For the text-containing cell, return its midpoint in [X, Y] coordinate format. 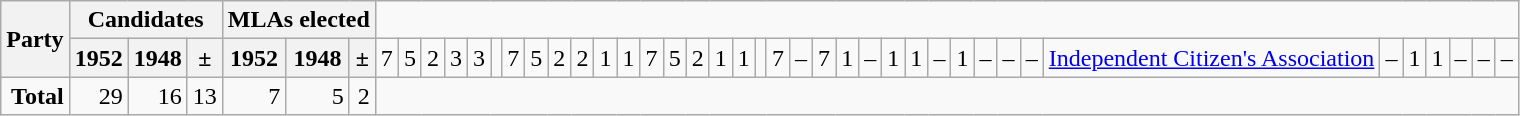
Candidates [146, 20]
29 [98, 96]
Total [35, 96]
Independent Citizen's Association [1212, 58]
Party [35, 39]
13 [204, 96]
16 [158, 96]
MLAs elected [298, 20]
